Extract the (X, Y) coordinate from the center of the cell holding the provided text.  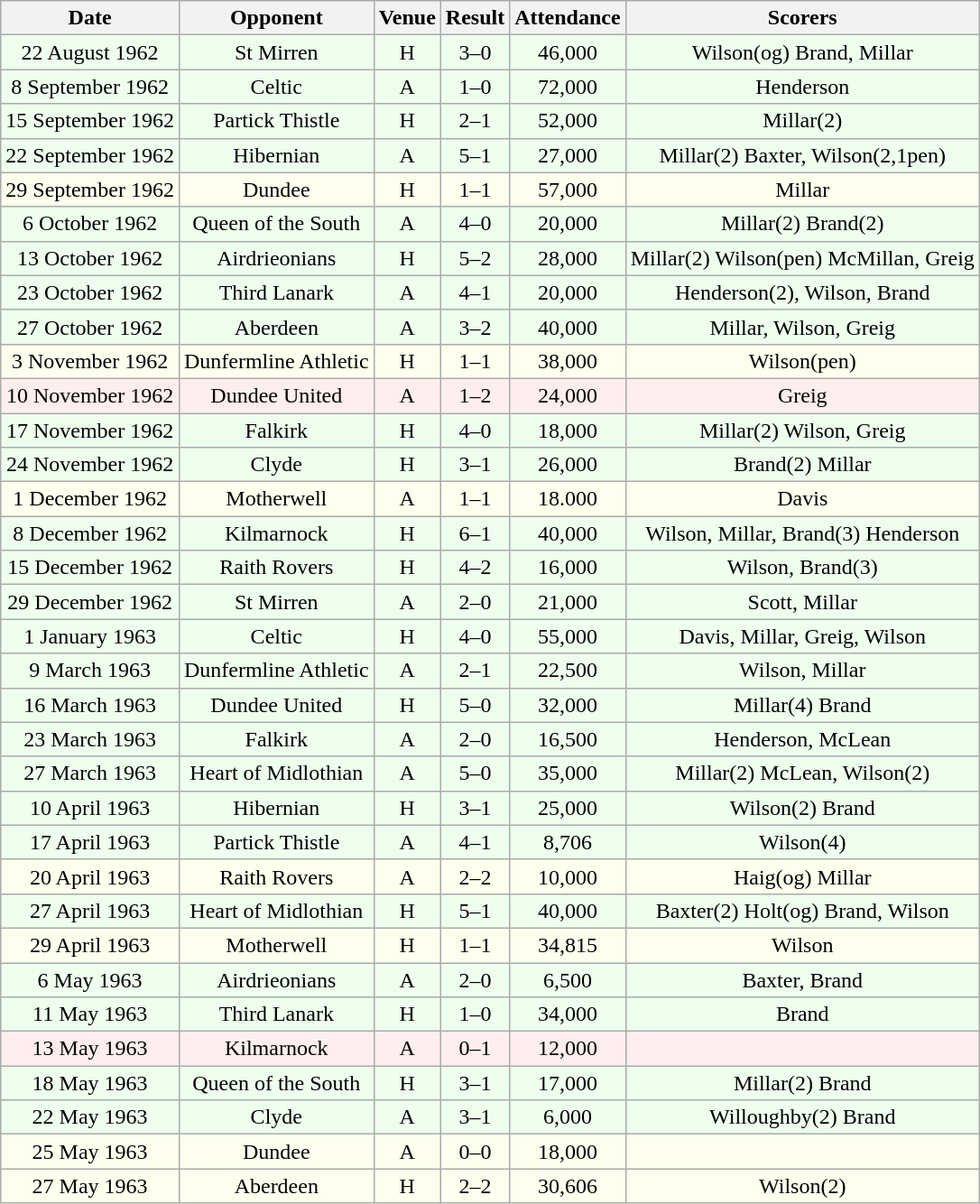
6 May 1963 (90, 979)
Henderson(2), Wilson, Brand (802, 292)
22 August 1962 (90, 52)
8 December 1962 (90, 533)
Wilson, Millar (802, 671)
22 May 1963 (90, 1117)
0–1 (475, 1049)
8,706 (568, 842)
Millar(2) Wilson(pen) McMillan, Greig (802, 258)
5–2 (475, 258)
Scott, Millar (802, 602)
27 May 1963 (90, 1186)
0–0 (475, 1152)
29 September 1962 (90, 190)
29 December 1962 (90, 602)
10 April 1963 (90, 808)
3–0 (475, 52)
17 November 1962 (90, 431)
Wilson(og) Brand, Millar (802, 52)
27 October 1962 (90, 327)
46,000 (568, 52)
8 September 1962 (90, 87)
55,000 (568, 636)
4–2 (475, 568)
Millar, Wilson, Greig (802, 327)
3 November 1962 (90, 361)
Millar(2) McLean, Wilson(2) (802, 773)
18.000 (568, 499)
Attendance (568, 18)
Venue (407, 18)
16,500 (568, 739)
38,000 (568, 361)
Wilson (802, 945)
35,000 (568, 773)
72,000 (568, 87)
34,000 (568, 1014)
6,500 (568, 979)
Willoughby(2) Brand (802, 1117)
Davis (802, 499)
16,000 (568, 568)
29 April 1963 (90, 945)
10,000 (568, 876)
17,000 (568, 1083)
Date (90, 18)
Haig(og) Millar (802, 876)
23 March 1963 (90, 739)
Greig (802, 395)
Millar (802, 190)
57,000 (568, 190)
Result (475, 18)
1 January 1963 (90, 636)
6,000 (568, 1117)
18 May 1963 (90, 1083)
15 December 1962 (90, 568)
20 April 1963 (90, 876)
Henderson, McLean (802, 739)
1 December 1962 (90, 499)
25 May 1963 (90, 1152)
Wilson(pen) (802, 361)
Wilson(4) (802, 842)
Brand (802, 1014)
12,000 (568, 1049)
27,000 (568, 155)
30,606 (568, 1186)
Wilson, Millar, Brand(3) Henderson (802, 533)
23 October 1962 (90, 292)
9 March 1963 (90, 671)
16 March 1963 (90, 705)
Opponent (276, 18)
15 September 1962 (90, 121)
1–2 (475, 395)
10 November 1962 (90, 395)
22 September 1962 (90, 155)
Millar(2) Baxter, Wilson(2,1pen) (802, 155)
27 April 1963 (90, 911)
Wilson(2) Brand (802, 808)
Henderson (802, 87)
27 March 1963 (90, 773)
25,000 (568, 808)
Wilson(2) (802, 1186)
52,000 (568, 121)
Scorers (802, 18)
Millar(2) Brand(2) (802, 224)
32,000 (568, 705)
6–1 (475, 533)
Baxter, Brand (802, 979)
24,000 (568, 395)
3–2 (475, 327)
Davis, Millar, Greig, Wilson (802, 636)
34,815 (568, 945)
21,000 (568, 602)
11 May 1963 (90, 1014)
22,500 (568, 671)
24 November 1962 (90, 465)
26,000 (568, 465)
13 May 1963 (90, 1049)
Millar(2) Wilson, Greig (802, 431)
28,000 (568, 258)
6 October 1962 (90, 224)
17 April 1963 (90, 842)
Millar(2) (802, 121)
Millar(4) Brand (802, 705)
Baxter(2) Holt(og) Brand, Wilson (802, 911)
Brand(2) Millar (802, 465)
Wilson, Brand(3) (802, 568)
13 October 1962 (90, 258)
Millar(2) Brand (802, 1083)
